Search for the cell housing the specified text and yield its (x, y) center coordinate. 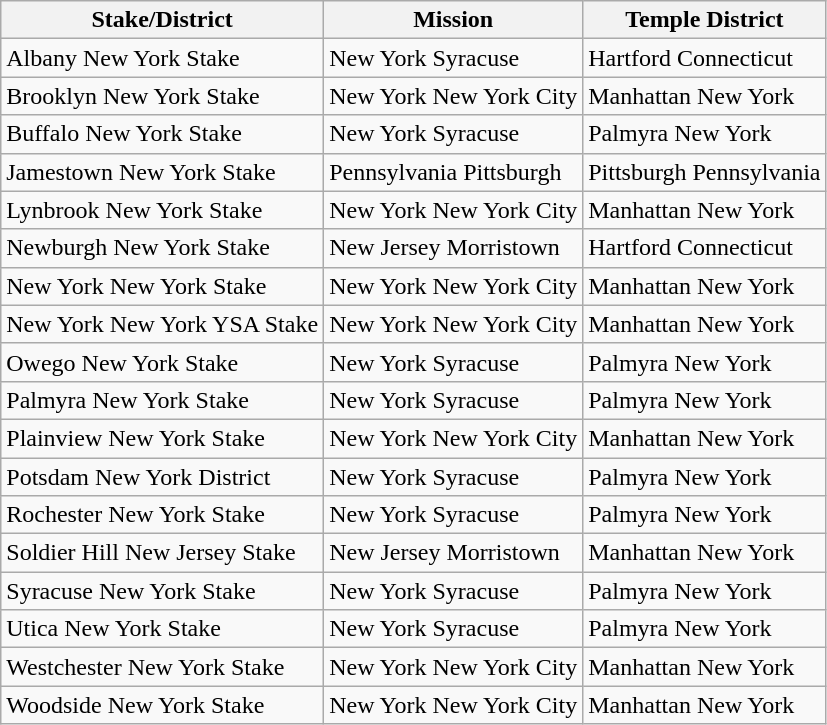
Stake/District (162, 20)
Buffalo New York Stake (162, 134)
Syracuse New York Stake (162, 591)
Palmyra New York Stake (162, 400)
Brooklyn New York Stake (162, 96)
Albany New York Stake (162, 58)
Temple District (704, 20)
Plainview New York Stake (162, 438)
Pennsylvania Pittsburgh (454, 172)
Soldier Hill New Jersey Stake (162, 553)
Rochester New York Stake (162, 515)
New York New York YSA Stake (162, 324)
Utica New York Stake (162, 629)
New York New York Stake (162, 286)
Westchester New York Stake (162, 667)
Woodside New York Stake (162, 705)
Newburgh New York Stake (162, 248)
Jamestown New York Stake (162, 172)
Lynbrook New York Stake (162, 210)
Mission (454, 20)
Owego New York Stake (162, 362)
Pittsburgh Pennsylvania (704, 172)
Potsdam New York District (162, 477)
